Determine the [X, Y] coordinate at the center of the cell enclosing the given text.  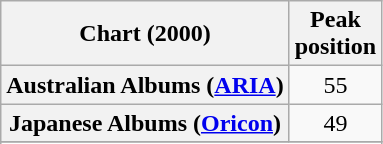
Japanese Albums (Oricon) [145, 123]
Chart (2000) [145, 34]
Australian Albums (ARIA) [145, 85]
49 [335, 123]
Peakposition [335, 34]
55 [335, 85]
